Search for the cell housing the specified text and yield its (x, y) center coordinate. 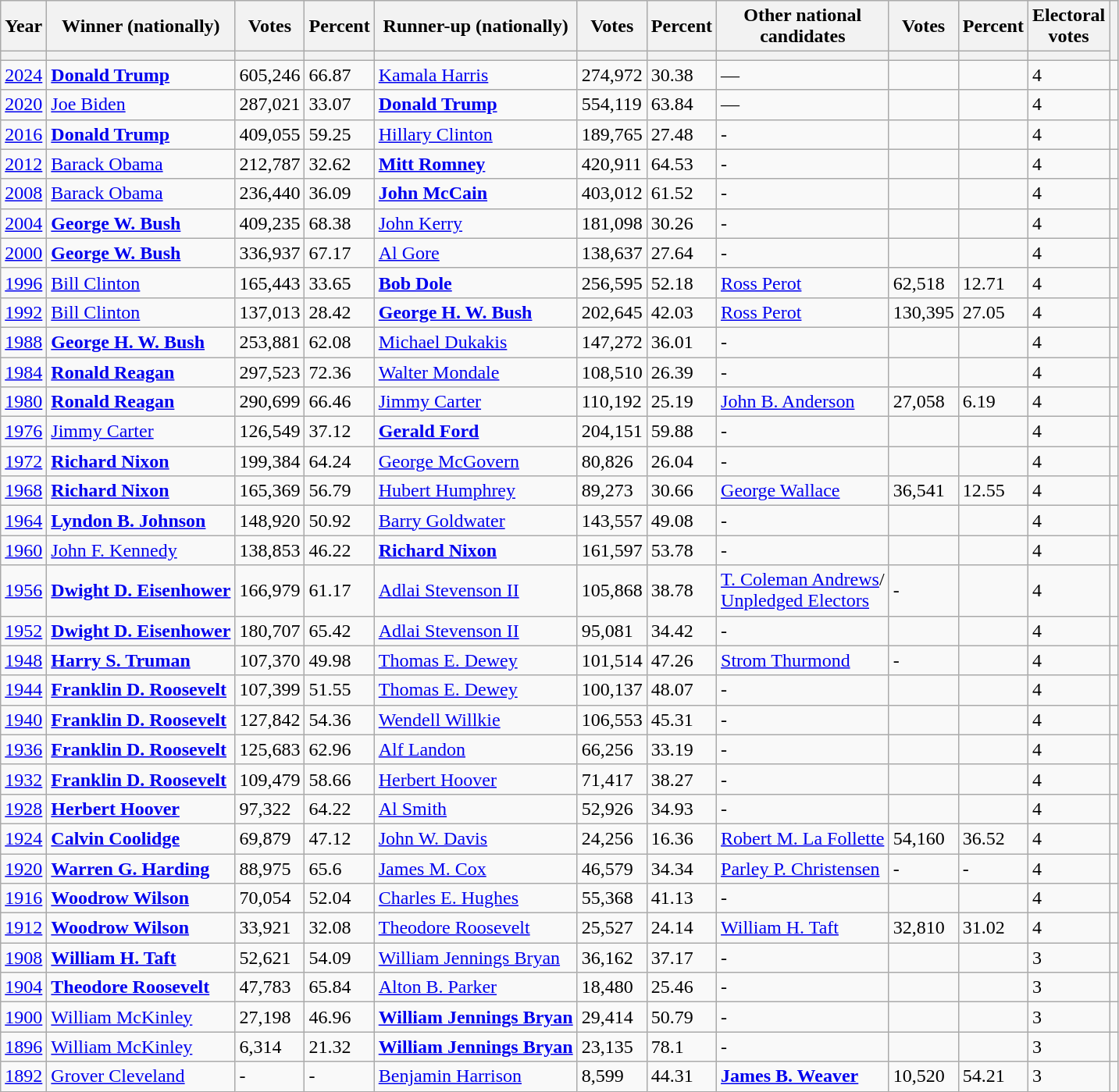
110,192 (612, 402)
34.42 (681, 631)
25.46 (681, 987)
33.65 (339, 283)
34.93 (681, 809)
John McCain (476, 194)
53.78 (681, 550)
1992 (23, 312)
130,395 (923, 312)
166,979 (270, 590)
6.19 (993, 402)
12.55 (993, 491)
65.6 (339, 869)
33,921 (270, 928)
Hillary Clinton (476, 134)
126,549 (270, 432)
51.55 (339, 690)
Strom Thurmond (803, 660)
66,256 (612, 749)
69,879 (270, 838)
John B. Anderson (803, 402)
Walter Mondale (476, 372)
1988 (23, 342)
31.02 (993, 928)
125,683 (270, 749)
1956 (23, 590)
64.22 (339, 809)
50.92 (339, 521)
36.09 (339, 194)
189,765 (612, 134)
2012 (23, 164)
Runner-up (nationally) (476, 27)
2020 (23, 105)
Bob Dole (476, 283)
27,058 (923, 402)
41.13 (681, 898)
108,510 (612, 372)
Alf Landon (476, 749)
165,443 (270, 283)
127,842 (270, 720)
38.27 (681, 779)
32.62 (339, 164)
1916 (23, 898)
1932 (23, 779)
T. Coleman Andrews/Unpledged Electors (803, 590)
107,370 (270, 660)
Hubert Humphrey (476, 491)
Alton B. Parker (476, 987)
290,699 (270, 402)
59.88 (681, 432)
1968 (23, 491)
Harry S. Truman (141, 660)
253,881 (270, 342)
70,054 (270, 898)
46.96 (339, 1017)
24,256 (612, 838)
1984 (23, 372)
37.17 (681, 958)
143,557 (612, 521)
180,707 (270, 631)
John F. Kennedy (141, 550)
1952 (23, 631)
46,579 (612, 869)
62.08 (339, 342)
1980 (23, 402)
27.05 (993, 312)
Al Smith (476, 809)
52.18 (681, 283)
Other nationalcandidates (803, 27)
45.31 (681, 720)
30.66 (681, 491)
1928 (23, 809)
Mitt Romney (476, 164)
256,595 (612, 283)
274,972 (612, 75)
1972 (23, 461)
George McGovern (476, 461)
420,911 (612, 164)
95,081 (612, 631)
Gerald Ford (476, 432)
89,273 (612, 491)
1904 (23, 987)
Lyndon B. Johnson (141, 521)
605,246 (270, 75)
64.53 (681, 164)
1912 (23, 928)
47.26 (681, 660)
Benjamin Harrison (476, 1076)
199,384 (270, 461)
48.07 (681, 690)
65.84 (339, 987)
181,098 (612, 223)
George Wallace (803, 491)
29,414 (612, 1017)
137,013 (270, 312)
42.03 (681, 312)
1996 (23, 283)
Barry Goldwater (476, 521)
24.14 (681, 928)
34.34 (681, 869)
54.36 (339, 720)
2008 (23, 194)
52.04 (339, 898)
Charles E. Hughes (476, 898)
49.98 (339, 660)
1940 (23, 720)
2004 (23, 223)
1964 (23, 521)
105,868 (612, 590)
27.48 (681, 134)
54,160 (923, 838)
30.26 (681, 223)
138,637 (612, 253)
49.08 (681, 521)
25,527 (612, 928)
50.79 (681, 1017)
47.12 (339, 838)
16.36 (681, 838)
56.79 (339, 491)
138,853 (270, 550)
36.01 (681, 342)
18,480 (612, 987)
44.31 (681, 1076)
Warren G. Harding (141, 869)
25.19 (681, 402)
147,272 (612, 342)
47,783 (270, 987)
336,937 (270, 253)
27.64 (681, 253)
64.24 (339, 461)
109,479 (270, 779)
2016 (23, 134)
26.04 (681, 461)
1908 (23, 958)
30.38 (681, 75)
97,322 (270, 809)
32.08 (339, 928)
James M. Cox (476, 869)
236,440 (270, 194)
36,162 (612, 958)
403,012 (612, 194)
46.22 (339, 550)
Joe Biden (141, 105)
62.96 (339, 749)
78.1 (681, 1047)
1892 (23, 1076)
202,645 (612, 312)
Calvin Coolidge (141, 838)
27,198 (270, 1017)
36.52 (993, 838)
66.87 (339, 75)
1920 (23, 869)
Robert M. La Follette (803, 838)
409,055 (270, 134)
2000 (23, 253)
James B. Weaver (803, 1076)
88,975 (270, 869)
12.71 (993, 283)
38.78 (681, 590)
71,417 (612, 779)
101,514 (612, 660)
Year (23, 27)
61.52 (681, 194)
212,787 (270, 164)
John W. Davis (476, 838)
1900 (23, 1017)
65.42 (339, 631)
59.25 (339, 134)
54.09 (339, 958)
Parley P. Christensen (803, 869)
161,597 (612, 550)
52,926 (612, 809)
204,151 (612, 432)
Kamala Harris (476, 75)
33.19 (681, 749)
297,523 (270, 372)
33.07 (339, 105)
100,137 (612, 690)
55,368 (612, 898)
8,599 (612, 1076)
23,135 (612, 1047)
409,235 (270, 223)
107,399 (270, 690)
21.32 (339, 1047)
1960 (23, 550)
John Kerry (476, 223)
80,826 (612, 461)
Electoralvotes (1068, 27)
54.21 (993, 1076)
66.46 (339, 402)
1936 (23, 749)
165,369 (270, 491)
1976 (23, 432)
32,810 (923, 928)
1948 (23, 660)
62,518 (923, 283)
Michael Dukakis (476, 342)
6,314 (270, 1047)
68.38 (339, 223)
58.66 (339, 779)
37.12 (339, 432)
Wendell Willkie (476, 720)
28.42 (339, 312)
36,541 (923, 491)
1924 (23, 838)
63.84 (681, 105)
287,021 (270, 105)
Grover Cleveland (141, 1076)
10,520 (923, 1076)
2024 (23, 75)
72.36 (339, 372)
1944 (23, 690)
Winner (nationally) (141, 27)
61.17 (339, 590)
106,553 (612, 720)
67.17 (339, 253)
26.39 (681, 372)
148,920 (270, 521)
Al Gore (476, 253)
52,621 (270, 958)
554,119 (612, 105)
1896 (23, 1047)
